Return [x, y] of the center of cell containing provided text 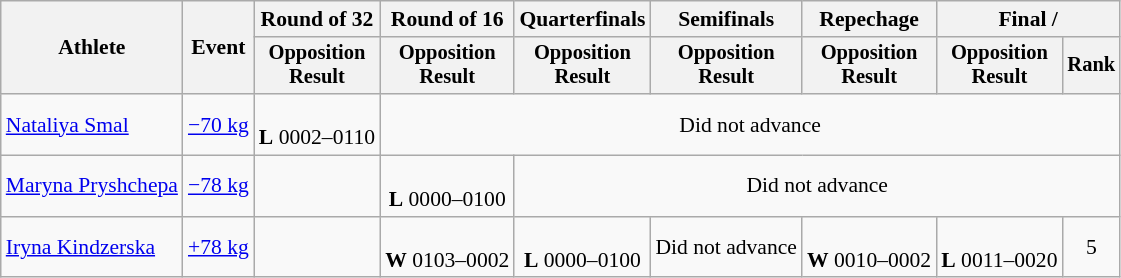
Quarterfinals [582, 19]
+78 kg [218, 248]
−70 kg [218, 124]
Final / [1028, 19]
W 0103–0002 [447, 248]
Round of 32 [317, 19]
Iryna Kindzerska [92, 248]
W 0010–0002 [869, 248]
−78 kg [218, 186]
5 [1091, 248]
L 0002–0110 [317, 124]
Round of 16 [447, 19]
Repechage [869, 19]
L 0011–0020 [999, 248]
Maryna Pryshchepa [92, 186]
Event [218, 48]
Nataliya Smal [92, 124]
Rank [1091, 66]
Semifinals [726, 19]
Athlete [92, 48]
